Find where the given text appears and provide that cell's center as (x, y) coordinate. 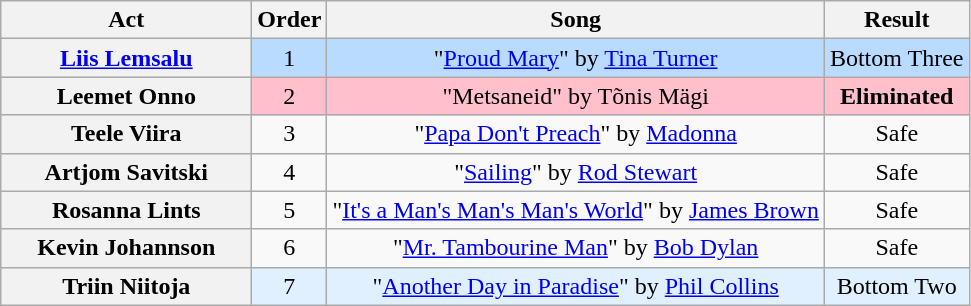
Leemet Onno (126, 96)
Artjom Savitski (126, 172)
Eliminated (896, 96)
Teele Viira (126, 134)
"It's a Man's Man's Man's World" by James Brown (576, 210)
3 (290, 134)
Bottom Two (896, 286)
7 (290, 286)
"Proud Mary" by Tina Turner (576, 58)
"Mr. Tambourine Man" by Bob Dylan (576, 248)
"Another Day in Paradise" by Phil Collins (576, 286)
Act (126, 20)
4 (290, 172)
Bottom Three (896, 58)
"Sailing" by Rod Stewart (576, 172)
6 (290, 248)
"Papa Don't Preach" by Madonna (576, 134)
Song (576, 20)
5 (290, 210)
Liis Lemsalu (126, 58)
2 (290, 96)
"Metsaneid" by Tõnis Mägi (576, 96)
Order (290, 20)
Result (896, 20)
Kevin Johannson (126, 248)
Rosanna Lints (126, 210)
1 (290, 58)
Triin Niitoja (126, 286)
